Detect which cell encompasses the target text, then output its (x, y) center coordinate. 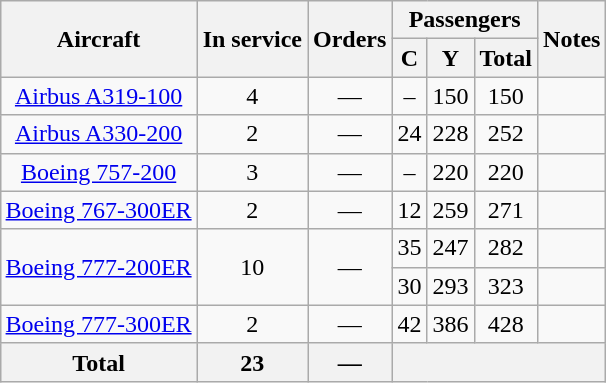
252 (506, 134)
In service (252, 39)
Aircraft (98, 39)
Orders (350, 39)
23 (252, 362)
386 (450, 324)
Boeing 777-200ER (98, 267)
Boeing 757-200 (98, 172)
Notes (572, 39)
293 (450, 286)
12 (410, 210)
C (410, 58)
Airbus A330-200 (98, 134)
Passengers (465, 20)
42 (410, 324)
35 (410, 248)
24 (410, 134)
259 (450, 210)
323 (506, 286)
Boeing 767-300ER (98, 210)
228 (450, 134)
30 (410, 286)
3 (252, 172)
428 (506, 324)
Boeing 777-300ER (98, 324)
Y (450, 58)
10 (252, 267)
Airbus A319-100 (98, 96)
282 (506, 248)
247 (450, 248)
4 (252, 96)
271 (506, 210)
